Locate the cell with the specified text and output its (X, Y) center coordinate. 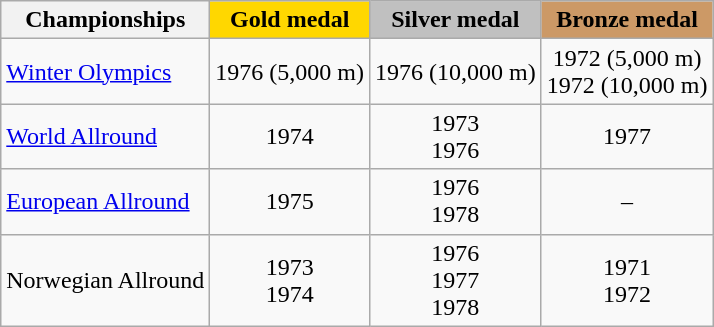
1976 1978 (456, 202)
1973 1974 (290, 280)
Silver medal (456, 20)
1976 1977 1978 (456, 280)
1971 1972 (627, 280)
– (627, 202)
1975 (290, 202)
Gold medal (290, 20)
European Allround (106, 202)
Norwegian Allround (106, 280)
1972 (5,000 m) 1972 (10,000 m) (627, 72)
1974 (290, 136)
Championships (106, 20)
Bronze medal (627, 20)
Winter Olympics (106, 72)
1977 (627, 136)
1973 1976 (456, 136)
1976 (5,000 m) (290, 72)
World Allround (106, 136)
1976 (10,000 m) (456, 72)
